Output the (X, Y) coordinate of the center of the cell containing the given text.  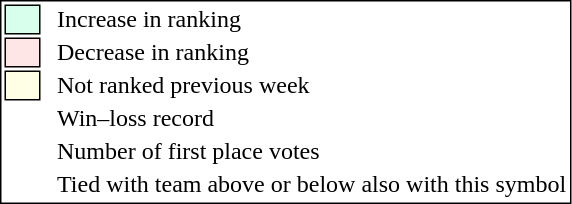
Tied with team above or below also with this symbol (312, 185)
Decrease in ranking (312, 53)
Number of first place votes (312, 151)
Not ranked previous week (312, 85)
Win–loss record (312, 119)
Increase in ranking (312, 19)
